For the text-containing cell, return its midpoint in (x, y) coordinate format. 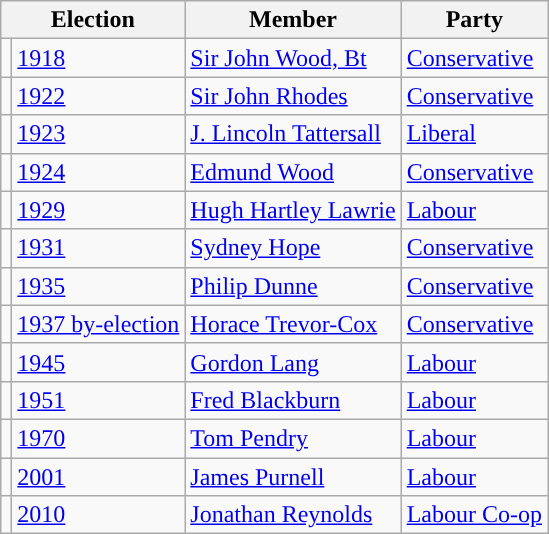
Party (474, 20)
Election (93, 20)
Sydney Hope (293, 248)
Labour Co-op (474, 515)
2010 (98, 515)
1923 (98, 134)
1951 (98, 400)
Gordon Lang (293, 362)
1970 (98, 438)
Philip Dunne (293, 286)
2001 (98, 477)
1918 (98, 58)
1931 (98, 248)
Tom Pendry (293, 438)
1935 (98, 286)
Fred Blackburn (293, 400)
1929 (98, 210)
Sir John Rhodes (293, 96)
Jonathan Reynolds (293, 515)
J. Lincoln Tattersall (293, 134)
Horace Trevor-Cox (293, 324)
Hugh Hartley Lawrie (293, 210)
Liberal (474, 134)
1937 by-election (98, 324)
1945 (98, 362)
Edmund Wood (293, 172)
James Purnell (293, 477)
1924 (98, 172)
Member (293, 20)
1922 (98, 96)
Sir John Wood, Bt (293, 58)
